Scan for the cell matching the given text and deliver its [X, Y] coordinate at center. 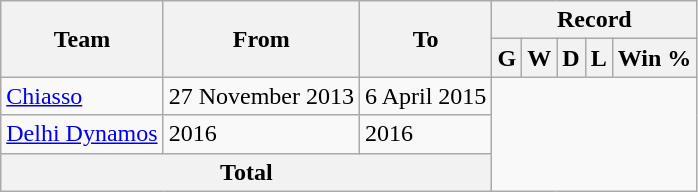
From [261, 39]
D [571, 58]
27 November 2013 [261, 96]
Win % [654, 58]
Record [594, 20]
To [425, 39]
L [598, 58]
G [507, 58]
Delhi Dynamos [82, 134]
6 April 2015 [425, 96]
Team [82, 39]
Chiasso [82, 96]
W [540, 58]
Total [246, 172]
